Capture the cell that displays the provided text and extract its [X, Y] central coordinate. 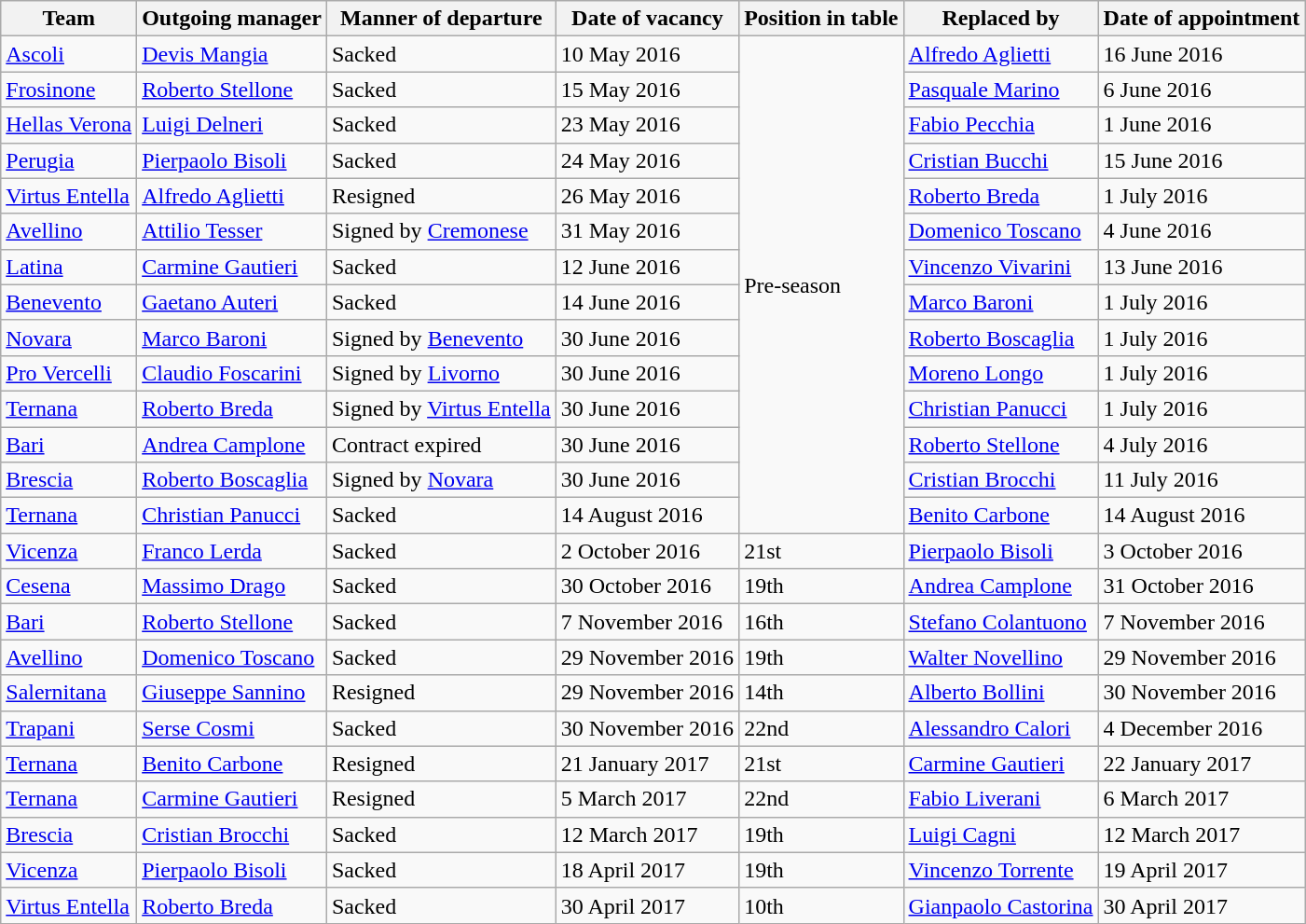
13 June 2016 [1202, 267]
Salernitana [69, 693]
14th [821, 693]
Latina [69, 267]
23 May 2016 [647, 125]
19 April 2017 [1202, 870]
6 June 2016 [1202, 90]
Manner of departure [441, 19]
Vincenzo Vivarini [1001, 267]
Signed by Cremonese [441, 231]
31 May 2016 [647, 231]
14 June 2016 [647, 302]
Pasquale Marino [1001, 90]
Massimo Drago [232, 586]
Claudio Foscarini [232, 373]
Pre-season [821, 285]
Pro Vercelli [69, 373]
Team [69, 19]
30 October 2016 [647, 586]
Date of vacancy [647, 19]
5 March 2017 [647, 799]
Signed by Virtus Entella [441, 408]
Luigi Delneri [232, 125]
21 January 2017 [647, 764]
Serse Cosmi [232, 728]
4 July 2016 [1202, 445]
Stefano Colantuono [1001, 622]
Date of appointment [1202, 19]
Alessandro Calori [1001, 728]
11 July 2016 [1202, 480]
Signed by Benevento [441, 338]
4 December 2016 [1202, 728]
22 January 2017 [1202, 764]
26 May 2016 [647, 196]
10th [821, 905]
Gaetano Auteri [232, 302]
16 June 2016 [1202, 54]
6 March 2017 [1202, 799]
Franco Lerda [232, 551]
4 June 2016 [1202, 231]
Position in table [821, 19]
Walter Novellino [1001, 657]
Luigi Cagni [1001, 834]
Signed by Livorno [441, 373]
16th [821, 622]
Trapani [69, 728]
18 April 2017 [647, 870]
Devis Mangia [232, 54]
Hellas Verona [69, 125]
Fabio Liverani [1001, 799]
Benevento [69, 302]
Ascoli [69, 54]
Alberto Bollini [1001, 693]
Frosinone [69, 90]
Contract expired [441, 445]
Moreno Longo [1001, 373]
15 June 2016 [1202, 160]
Replaced by [1001, 19]
Cesena [69, 586]
Perugia [69, 160]
Attilio Tesser [232, 231]
Outgoing manager [232, 19]
24 May 2016 [647, 160]
Giuseppe Sannino [232, 693]
2 October 2016 [647, 551]
Vincenzo Torrente [1001, 870]
Novara [69, 338]
Signed by Novara [441, 480]
Cristian Bucchi [1001, 160]
10 May 2016 [647, 54]
31 October 2016 [1202, 586]
3 October 2016 [1202, 551]
12 June 2016 [647, 267]
Gianpaolo Castorina [1001, 905]
1 June 2016 [1202, 125]
15 May 2016 [647, 90]
Fabio Pecchia [1001, 125]
